Scan for the cell matching the given text and deliver its (x, y) coordinate at center. 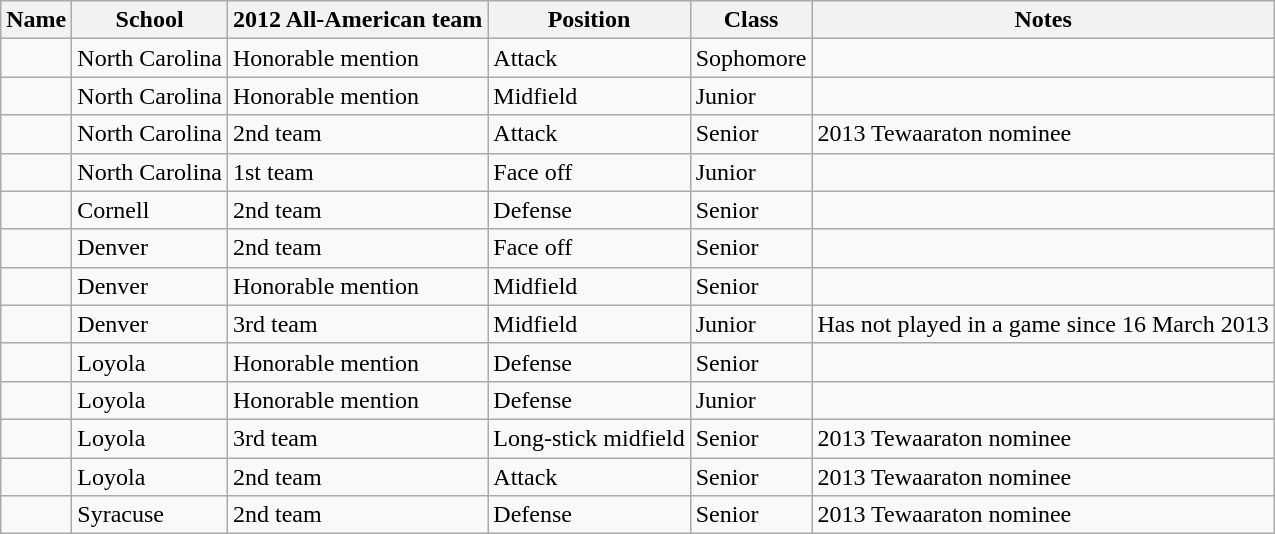
Sophomore (751, 58)
Long-stick midfield (589, 438)
Class (751, 20)
2012 All-American team (357, 20)
Has not played in a game since 16 March 2013 (1043, 324)
School (150, 20)
Syracuse (150, 515)
1st team (357, 172)
Name (36, 20)
Position (589, 20)
Notes (1043, 20)
Cornell (150, 210)
